Return the [x, y] coordinate for the center point of the cell that contains the specified text.  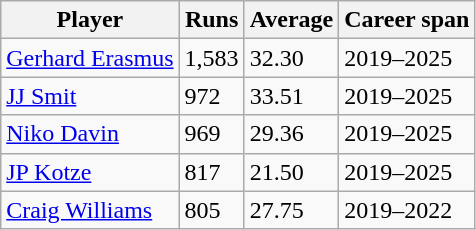
Runs [212, 20]
817 [212, 172]
32.30 [292, 58]
JJ Smit [90, 96]
JP Kotze [90, 172]
805 [212, 210]
21.50 [292, 172]
Career span [407, 20]
27.75 [292, 210]
Gerhard Erasmus [90, 58]
Craig Williams [90, 210]
Average [292, 20]
Player [90, 20]
2019–2022 [407, 210]
969 [212, 134]
Niko Davin [90, 134]
972 [212, 96]
1,583 [212, 58]
29.36 [292, 134]
33.51 [292, 96]
